Detect which cell encompasses the target text, then output its (x, y) center coordinate. 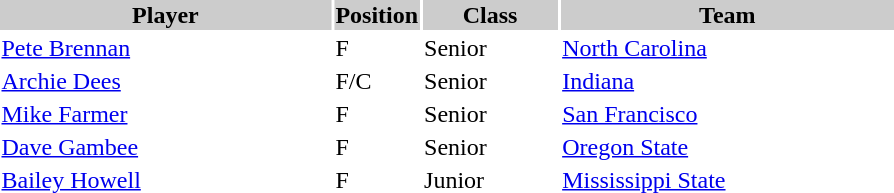
Pete Brennan (166, 48)
Player (166, 15)
Position (377, 15)
Mike Farmer (166, 114)
F/C (377, 81)
Indiana (728, 81)
San Francisco (728, 114)
Class (490, 15)
North Carolina (728, 48)
Team (728, 15)
Dave Gambee (166, 147)
Oregon State (728, 147)
Archie Dees (166, 81)
